Find where the given text appears and provide that cell's center as (X, Y) coordinate. 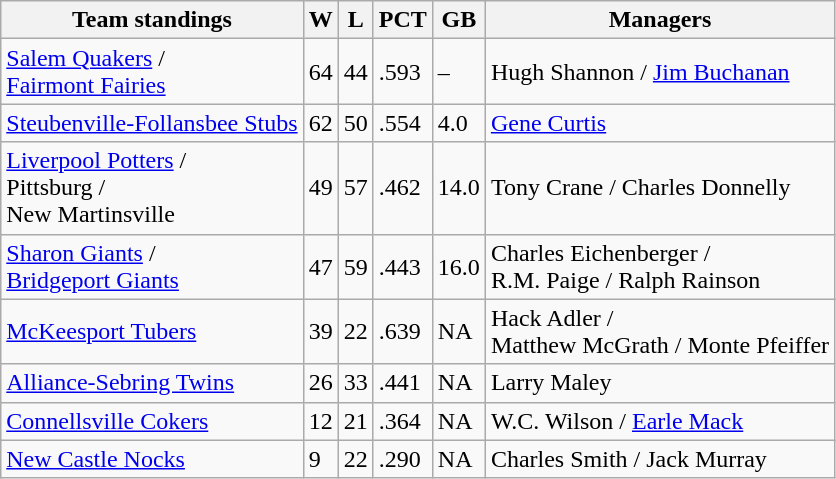
– (458, 72)
Tony Crane / Charles Donnelly (660, 188)
.290 (402, 459)
Hack Adler / Matthew McGrath / Monte Pfeiffer (660, 332)
44 (356, 72)
12 (320, 421)
W.C. Wilson / Earle Mack (660, 421)
PCT (402, 20)
47 (320, 266)
McKeesport Tubers (152, 332)
Salem Quakers / Fairmont Fairies (152, 72)
New Castle Nocks (152, 459)
16.0 (458, 266)
GB (458, 20)
Larry Maley (660, 383)
39 (320, 332)
64 (320, 72)
33 (356, 383)
.364 (402, 421)
57 (356, 188)
Liverpool Potters / Pittsburg / New Martinsville (152, 188)
L (356, 20)
59 (356, 266)
Gene Curtis (660, 123)
50 (356, 123)
Hugh Shannon / Jim Buchanan (660, 72)
.443 (402, 266)
.462 (402, 188)
9 (320, 459)
Charles Eichenberger / R.M. Paige / Ralph Rainson (660, 266)
26 (320, 383)
Steubenville-Follansbee Stubs (152, 123)
.639 (402, 332)
W (320, 20)
14.0 (458, 188)
Alliance-Sebring Twins (152, 383)
Connellsville Cokers (152, 421)
.554 (402, 123)
21 (356, 421)
4.0 (458, 123)
Charles Smith / Jack Murray (660, 459)
Sharon Giants / Bridgeport Giants (152, 266)
62 (320, 123)
49 (320, 188)
Managers (660, 20)
.593 (402, 72)
Team standings (152, 20)
.441 (402, 383)
